Detect which cell encompasses the target text, then output its (x, y) center coordinate. 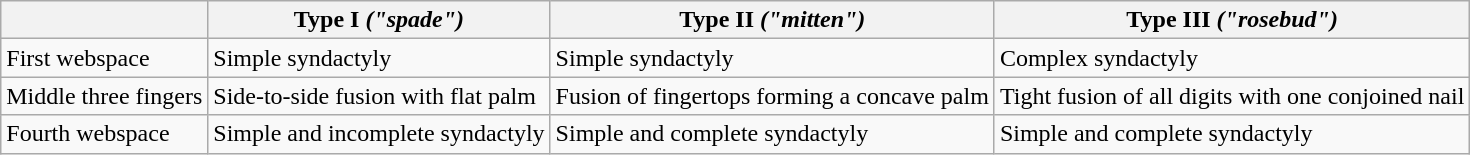
Type III ("rosebud") (1232, 20)
Fourth webspace (104, 134)
Middle three fingers (104, 96)
Type I ("spade") (379, 20)
Complex syndactyly (1232, 58)
Tight fusion of all digits with one conjoined nail (1232, 96)
Side-to-side fusion with flat palm (379, 96)
First webspace (104, 58)
Simple and incomplete syndactyly (379, 134)
Fusion of fingertops forming a concave palm (772, 96)
Type II ("mitten") (772, 20)
